Detect which cell encompasses the target text, then output its (X, Y) center coordinate. 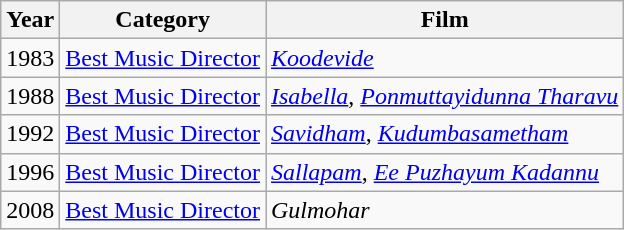
Category (163, 20)
1988 (30, 96)
Sallapam, Ee Puzhayum Kadannu (445, 172)
Gulmohar (445, 210)
1996 (30, 172)
Year (30, 20)
1983 (30, 58)
2008 (30, 210)
Savidham, Kudumbasametham (445, 134)
Koodevide (445, 58)
1992 (30, 134)
Film (445, 20)
Isabella, Ponmuttayidunna Tharavu (445, 96)
